Detect which cell encompasses the target text, then output its (x, y) center coordinate. 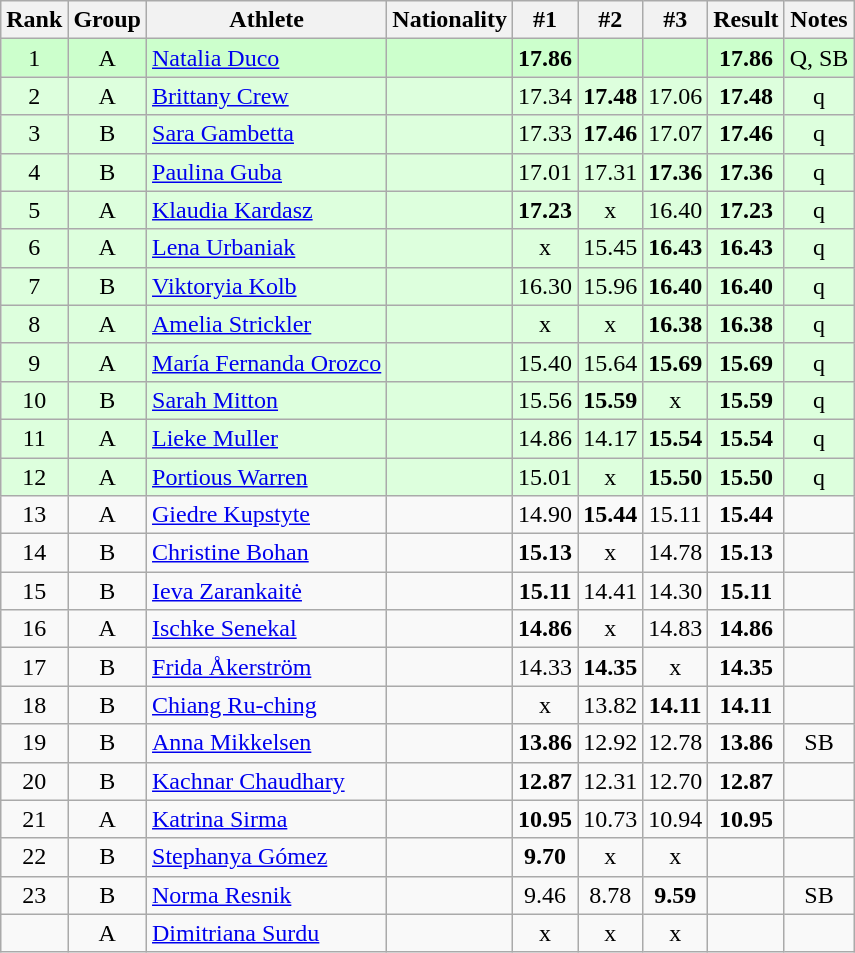
Q, SB (819, 58)
Dimitriana Surdu (267, 933)
17.01 (546, 172)
Giedre Kupstyte (267, 515)
#3 (676, 20)
9.59 (676, 895)
8.78 (610, 895)
10.73 (610, 819)
16.30 (546, 286)
14.78 (676, 553)
22 (34, 857)
17.31 (610, 172)
16 (34, 629)
19 (34, 743)
13.82 (610, 705)
Stephanya Gómez (267, 857)
Lena Urbaniak (267, 248)
2 (34, 96)
15.96 (610, 286)
12 (34, 477)
10 (34, 400)
7 (34, 286)
Frida Åkerström (267, 667)
14.17 (610, 438)
Katrina Sirma (267, 819)
Viktoryia Kolb (267, 286)
21 (34, 819)
3 (34, 134)
Athlete (267, 20)
20 (34, 781)
Norma Resnik (267, 895)
Sara Gambetta (267, 134)
15.01 (546, 477)
17.34 (546, 96)
15 (34, 591)
17.06 (676, 96)
14.90 (546, 515)
14.83 (676, 629)
1 (34, 58)
12.92 (610, 743)
Rank (34, 20)
9.46 (546, 895)
Sarah Mitton (267, 400)
Paulina Guba (267, 172)
Notes (819, 20)
15.64 (610, 362)
Anna Mikkelsen (267, 743)
4 (34, 172)
15.56 (546, 400)
Natalia Duco (267, 58)
6 (34, 248)
Ischke Senekal (267, 629)
Lieke Muller (267, 438)
10.94 (676, 819)
Amelia Strickler (267, 324)
11 (34, 438)
17 (34, 667)
María Fernanda Orozco (267, 362)
9 (34, 362)
9.70 (546, 857)
Klaudia Kardasz (267, 210)
Group (108, 20)
Christine Bohan (267, 553)
17.33 (546, 134)
5 (34, 210)
#1 (546, 20)
#2 (610, 20)
Portious Warren (267, 477)
Result (746, 20)
17.07 (676, 134)
15.40 (546, 362)
14.41 (610, 591)
8 (34, 324)
12.70 (676, 781)
Chiang Ru-ching (267, 705)
15.45 (610, 248)
12.31 (610, 781)
14.33 (546, 667)
14.30 (676, 591)
Brittany Crew (267, 96)
18 (34, 705)
Nationality (450, 20)
14 (34, 553)
12.78 (676, 743)
23 (34, 895)
13 (34, 515)
Kachnar Chaudhary (267, 781)
Ieva Zarankaitė (267, 591)
